Find where the given text appears and provide that cell's center as [X, Y] coordinate. 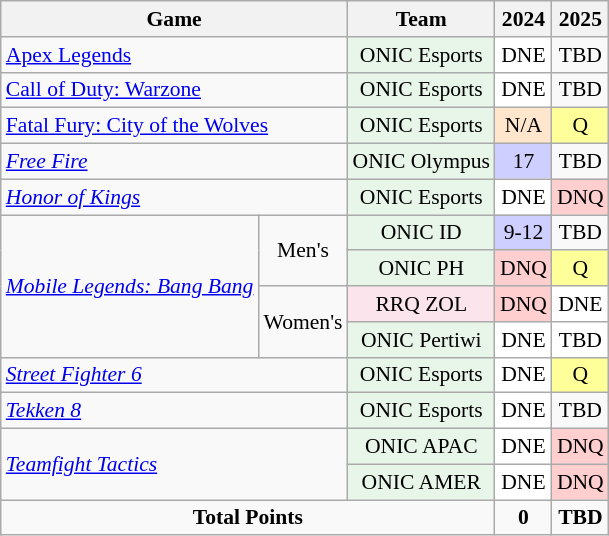
RRQ ZOL [422, 304]
ONIC AMER [422, 482]
N/A [524, 126]
ONIC ID [422, 233]
ONIC APAC [422, 447]
Honor of Kings [174, 197]
Street Fighter 6 [174, 375]
2025 [580, 19]
Men's [302, 250]
ONIC Pertiwi [422, 340]
Free Fire [174, 162]
Team [422, 19]
Game [174, 19]
Apex Legends [174, 55]
9-12 [524, 233]
Mobile Legends: Bang Bang [130, 286]
17 [524, 162]
2024 [524, 19]
Women's [302, 322]
ONIC Olympus [422, 162]
Call of Duty: Warzone [174, 90]
Total Points [248, 518]
Fatal Fury: City of the Wolves [174, 126]
0 [524, 518]
Tekken 8 [174, 411]
ONIC PH [422, 269]
Teamfight Tactics [174, 464]
